From the cell containing the given text, extract its center point as [X, Y] coordinate. 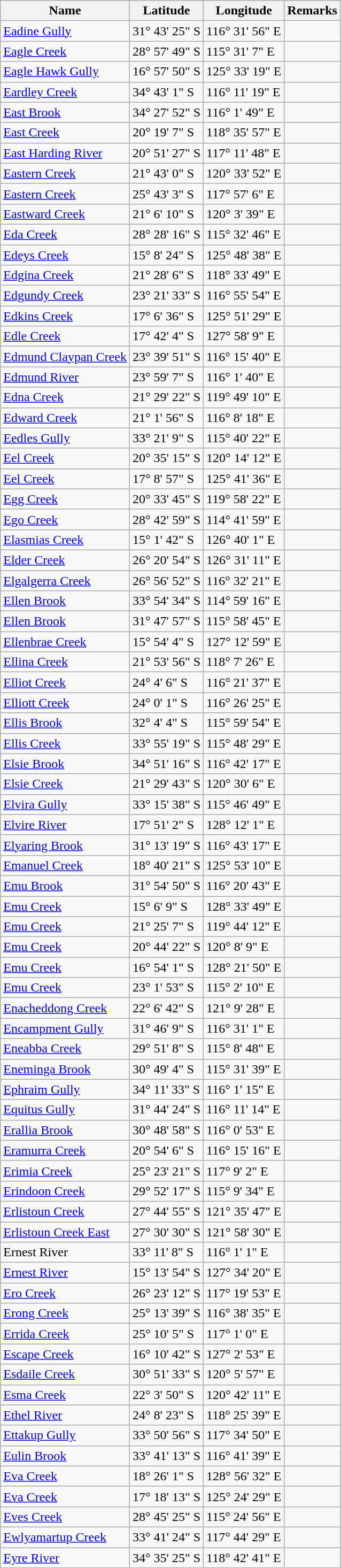
20° 44' 22" S [166, 947]
Elsie Brook [65, 764]
21° 53' 56" S [166, 662]
127° 12' 59" E [244, 642]
Eneabba Creek [65, 1049]
Eastward Creek [65, 214]
Edmund Claypan Creek [65, 357]
25° 13' 39" S [166, 1313]
34° 51' 16" S [166, 764]
29° 52' 17" S [166, 1191]
120° 3' 39" E [244, 214]
Esdaile Creek [65, 1374]
31° 46' 9" S [166, 1028]
28° 28' 16" S [166, 234]
33° 41' 13" S [166, 1456]
Eves Creek [65, 1517]
128° 21' 50" E [244, 967]
33° 50' 56" S [166, 1435]
34° 43' 1" S [166, 92]
125° 48' 38" E [244, 255]
34° 35' 25" S [166, 1558]
30° 49' 4" S [166, 1069]
Edward Creek [65, 418]
Elvire River [65, 825]
116° 11' 14" E [244, 1110]
117° 19' 53" E [244, 1293]
East Creek [65, 133]
117° 44' 29" E [244, 1537]
Egg Creek [65, 499]
Erindoon Creek [65, 1191]
22° 6' 42" S [166, 1008]
20° 35' 15" S [166, 458]
121° 58' 30" E [244, 1232]
27° 44' 55" S [166, 1211]
28° 42' 59" S [166, 519]
Emanuel Creek [65, 865]
17° 8' 57" S [166, 479]
120° 8' 9" E [244, 947]
15° 8' 24" S [166, 255]
116° 41' 39" E [244, 1456]
34° 27' 52" S [166, 112]
Elder Creek [65, 560]
126° 31' 11" E [244, 560]
Emu Brook [65, 886]
117° 57' 6" E [244, 194]
116° 21' 37" E [244, 682]
31° 43' 25" S [166, 31]
21° 43' 0" S [166, 173]
24° 4' 6" S [166, 682]
15° 6' 9" S [166, 906]
28° 45' 25" S [166, 1517]
Eulin Brook [65, 1456]
116° 1' 15" E [244, 1089]
116° 11' 19" E [244, 92]
33° 11' 8" S [166, 1252]
21° 6' 10" S [166, 214]
116° 43' 17" E [244, 845]
120° 5' 57" E [244, 1374]
Eagle Creek [65, 51]
Ewlyamartup Creek [65, 1537]
115° 8' 48" E [244, 1049]
Latitude [166, 11]
16° 54' 1" S [166, 967]
Edgundy Creek [65, 296]
23° 1' 53" S [166, 988]
115° 46' 49" E [244, 804]
116° 1' 1" E [244, 1252]
20° 19' 7" S [166, 133]
Erallia Brook [65, 1130]
118° 7' 26" E [244, 662]
120° 30' 6" E [244, 784]
18° 40' 21" S [166, 865]
120° 33' 52" E [244, 173]
116° 31' 1" E [244, 1028]
Eadine Gully [65, 31]
Esma Creek [65, 1395]
33° 55' 19" S [166, 743]
17° 42' 4" S [166, 336]
34° 11' 33" S [166, 1089]
Name [65, 11]
125° 24' 29" E [244, 1496]
121° 9' 28" E [244, 1008]
18° 26' 1" S [166, 1476]
Elyaring Brook [65, 845]
31° 54' 50" S [166, 886]
29° 51' 8" S [166, 1049]
125° 33' 19" E [244, 72]
120° 14' 12" E [244, 458]
33° 54' 34" S [166, 601]
Ellis Creek [65, 743]
115° 59' 54" E [244, 723]
Ego Creek [65, 519]
25° 10' 5" S [166, 1334]
115° 24' 56" E [244, 1517]
21° 29' 43" S [166, 784]
Elvira Gully [65, 804]
Eramurra Creek [65, 1150]
East Brook [65, 112]
116° 26' 25" E [244, 703]
Elgalgerra Creek [65, 580]
Edkins Creek [65, 316]
23° 59' 7" S [166, 377]
33° 15' 38" S [166, 804]
115° 2' 10" E [244, 988]
116° 15' 40" E [244, 357]
16° 10' 42" S [166, 1354]
117° 34' 50" E [244, 1435]
Eneminga Brook [65, 1069]
17° 6' 36" S [166, 316]
25° 43' 3" S [166, 194]
21° 1' 56" S [166, 418]
22° 3' 50" S [166, 1395]
117° 1' 0" E [244, 1334]
115° 58' 45" E [244, 621]
116° 1' 40" E [244, 377]
116° 32' 21" E [244, 580]
Eardley Creek [65, 92]
15° 54' 4" S [166, 642]
Errida Creek [65, 1334]
23° 39' 51" S [166, 357]
Longitude [244, 11]
125° 41' 36" E [244, 479]
15° 13' 54" S [166, 1273]
31° 13' 19" S [166, 845]
115° 31' 7" E [244, 51]
Ethel River [65, 1415]
Edeys Creek [65, 255]
Enacheddong Creek [65, 1008]
128° 56' 32" E [244, 1476]
Edmund River [65, 377]
Escape Creek [65, 1354]
Elasmias Creek [65, 540]
Eyre River [65, 1558]
27° 30' 30" S [166, 1232]
24° 0' 1" S [166, 703]
26° 23' 12" S [166, 1293]
116° 8' 18" E [244, 418]
20° 51' 27" S [166, 153]
Ero Creek [65, 1293]
125° 53' 10" E [244, 865]
126° 40' 1" E [244, 540]
Elliot Creek [65, 682]
118° 33' 49" E [244, 275]
26° 20' 54" S [166, 560]
116° 0' 53" E [244, 1130]
25° 23' 21" S [166, 1171]
Encampment Gully [65, 1028]
Eda Creek [65, 234]
116° 55' 54" E [244, 296]
128° 12' 1" E [244, 825]
115° 40' 22" E [244, 438]
16° 57' 50" S [166, 72]
Edna Creek [65, 397]
119° 44' 12" E [244, 927]
30° 48' 58" S [166, 1130]
116° 15' 16" E [244, 1150]
20° 54' 6" S [166, 1150]
121° 35' 47" E [244, 1211]
128° 33' 49" E [244, 906]
125° 51' 29" E [244, 316]
20° 33' 45" S [166, 499]
114° 41' 59" E [244, 519]
30° 51' 33" S [166, 1374]
17° 51' 2" S [166, 825]
21° 28' 6" S [166, 275]
117° 11' 48" E [244, 153]
Equitus Gully [65, 1110]
26° 56' 52" S [166, 580]
116° 1' 49" E [244, 112]
33° 21' 9" S [166, 438]
15° 1' 42" S [166, 540]
31° 47' 57" S [166, 621]
17° 18' 13" S [166, 1496]
Erlistoun Creek [65, 1211]
117° 9' 2" E [244, 1171]
21° 25' 7" S [166, 927]
Erlistoun Creek East [65, 1232]
Elliott Creek [65, 703]
21° 29' 22" S [166, 397]
Ellenbrae Creek [65, 642]
127° 34' 20" E [244, 1273]
Edle Creek [65, 336]
24° 8' 23" S [166, 1415]
116° 38' 35" E [244, 1313]
Elsie Creek [65, 784]
Erimia Creek [65, 1171]
Ellis Brook [65, 723]
Remarks [312, 11]
118° 35' 57" E [244, 133]
33° 41' 24" S [166, 1537]
127° 2' 53" E [244, 1354]
Ephraim Gully [65, 1089]
116° 42' 17" E [244, 764]
119° 58' 22" E [244, 499]
Edgina Creek [65, 275]
Eagle Hawk Gully [65, 72]
118° 42' 41" E [244, 1558]
Eedles Gully [65, 438]
127° 58' 9" E [244, 336]
115° 32' 46" E [244, 234]
East Harding River [65, 153]
114° 59' 16" E [244, 601]
119° 49' 10" E [244, 397]
116° 20' 43" E [244, 886]
Erong Creek [65, 1313]
116° 31' 56" E [244, 31]
120° 42' 11" E [244, 1395]
115° 48' 29" E [244, 743]
31° 44' 24" S [166, 1110]
28° 57' 49" S [166, 51]
23° 21' 33" S [166, 296]
115° 9' 34" E [244, 1191]
118° 25' 39" E [244, 1415]
115° 31' 39" E [244, 1069]
32° 4' 4" S [166, 723]
Ellina Creek [65, 662]
Ettakup Gully [65, 1435]
